From the cell containing the given text, extract its center point as (X, Y) coordinate. 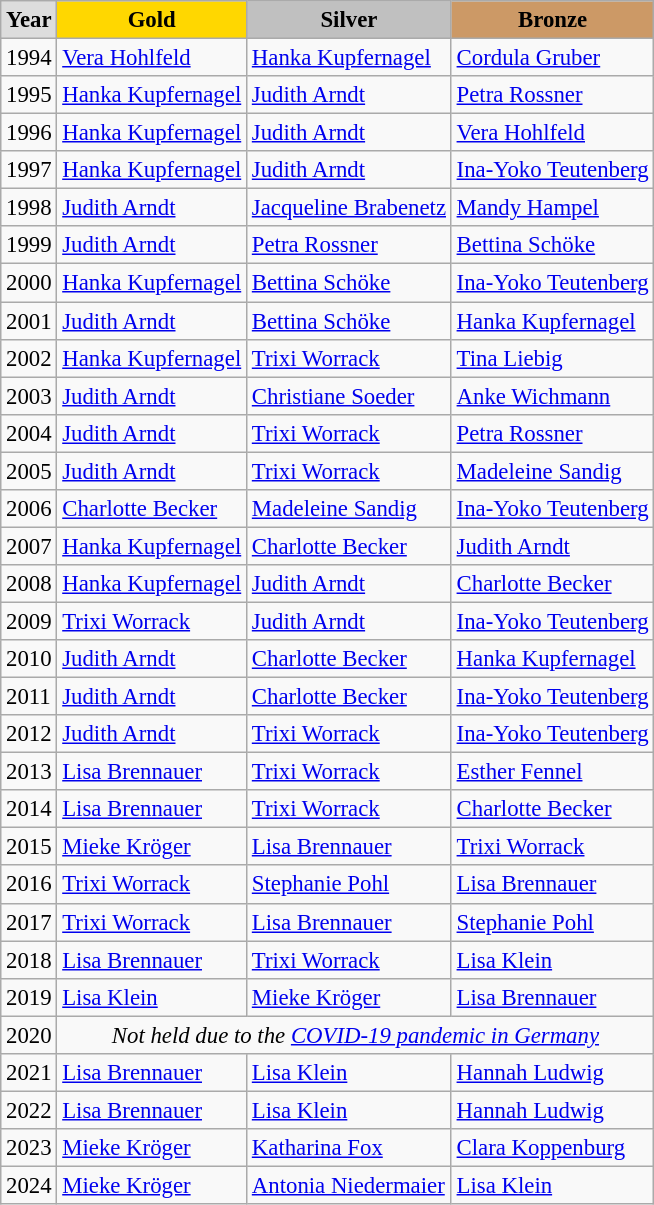
Katharina Fox (350, 1148)
2015 (29, 847)
1997 (29, 170)
2024 (29, 1185)
2012 (29, 734)
2009 (29, 621)
Esther Fennel (552, 772)
Christiane Soeder (350, 396)
2013 (29, 772)
2001 (29, 321)
Silver (350, 20)
2004 (29, 433)
2023 (29, 1148)
2011 (29, 697)
2000 (29, 283)
2018 (29, 960)
1998 (29, 208)
Bronze (552, 20)
2005 (29, 471)
Clara Koppenburg (552, 1148)
2017 (29, 922)
2019 (29, 997)
Tina Liebig (552, 358)
2002 (29, 358)
2021 (29, 1073)
1999 (29, 245)
2022 (29, 1110)
2006 (29, 509)
2003 (29, 396)
2020 (29, 1035)
Gold (152, 20)
2016 (29, 885)
2010 (29, 659)
Mandy Hampel (552, 208)
2008 (29, 584)
1996 (29, 133)
Antonia Niedermaier (350, 1185)
Year (29, 20)
2014 (29, 809)
Cordula Gruber (552, 58)
Not held due to the COVID-19 pandemic in Germany (356, 1035)
1994 (29, 58)
Anke Wichmann (552, 396)
1995 (29, 95)
Jacqueline Brabenetz (350, 208)
2007 (29, 546)
